Find where the given text appears and provide that cell's center as [X, Y] coordinate. 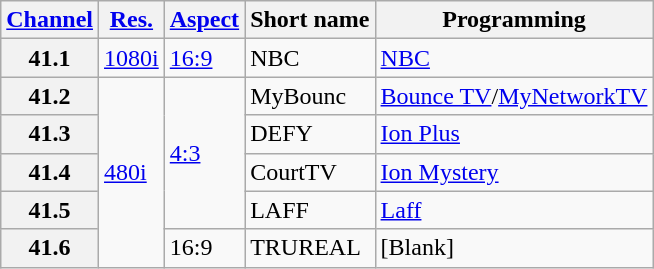
LAFF [310, 210]
Short name [310, 20]
[Blank] [514, 248]
CourtTV [310, 172]
Aspect [204, 20]
MyBounc [310, 96]
41.6 [50, 248]
Laff [514, 210]
DEFY [310, 134]
41.4 [50, 172]
Channel [50, 20]
Bounce TV/MyNetworkTV [514, 96]
41.3 [50, 134]
480i [132, 172]
Ion Plus [514, 134]
41.1 [50, 58]
41.2 [50, 96]
41.5 [50, 210]
TRUREAL [310, 248]
Programming [514, 20]
Res. [132, 20]
1080i [132, 58]
Ion Mystery [514, 172]
4:3 [204, 153]
